Pinpoint the cell where the given text exists, returning its [X, Y] midpoint coordinate. 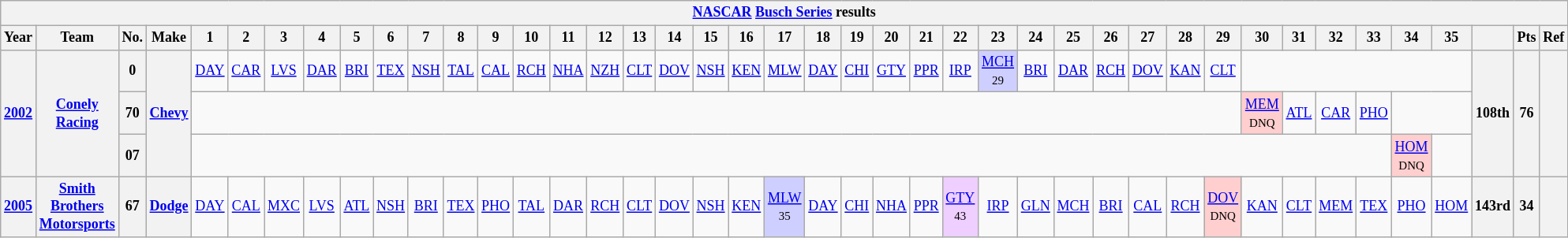
26 [1111, 38]
30 [1262, 38]
67 [133, 206]
29 [1223, 38]
MEMDNQ [1262, 113]
MLW35 [784, 206]
18 [823, 38]
Chevy [169, 113]
Smith Brothers Motorsports [77, 206]
Ref [1554, 38]
Make [169, 38]
20 [892, 38]
MXC [284, 206]
6 [391, 38]
12 [605, 38]
13 [639, 38]
32 [1336, 38]
21 [926, 38]
7 [426, 38]
MLW [784, 71]
9 [496, 38]
33 [1375, 38]
22 [960, 38]
NZH [605, 71]
2 [246, 38]
76 [1526, 113]
70 [133, 113]
23 [998, 38]
14 [675, 38]
2002 [19, 113]
2005 [19, 206]
8 [461, 38]
Conely Racing [77, 113]
1 [210, 38]
15 [710, 38]
16 [747, 38]
25 [1073, 38]
5 [357, 38]
No. [133, 38]
MEM [1336, 206]
GLN [1035, 206]
27 [1147, 38]
17 [784, 38]
19 [857, 38]
MCH29 [998, 71]
07 [133, 155]
Dodge [169, 206]
28 [1185, 38]
108th [1493, 113]
GTY [892, 71]
3 [284, 38]
HOM [1452, 206]
Year [19, 38]
Pts [1526, 38]
4 [322, 38]
NASCAR Busch Series results [784, 13]
MCH [1073, 206]
Team [77, 38]
35 [1452, 38]
DOVDNQ [1223, 206]
143rd [1493, 206]
HOMDNQ [1411, 155]
11 [568, 38]
24 [1035, 38]
10 [531, 38]
0 [133, 71]
GTY43 [960, 206]
31 [1299, 38]
